Determine the (X, Y) coordinate at the center of the cell enclosing the given text.  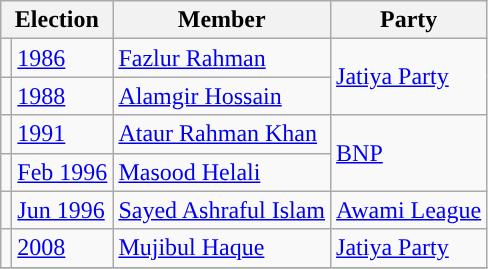
Member (222, 20)
Masood Helali (222, 172)
Alamgir Hossain (222, 96)
1988 (62, 96)
Party (409, 20)
1991 (62, 134)
Ataur Rahman Khan (222, 134)
2008 (62, 248)
Mujibul Haque (222, 248)
1986 (62, 58)
Sayed Ashraful Islam (222, 210)
Election (57, 20)
Fazlur Rahman (222, 58)
BNP (409, 153)
Feb 1996 (62, 172)
Jun 1996 (62, 210)
Awami League (409, 210)
